Capture the cell that displays the provided text and extract its (x, y) central coordinate. 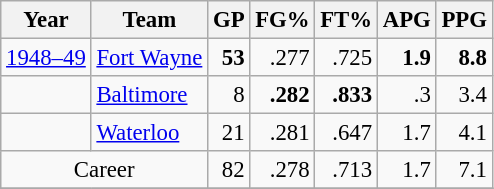
8 (229, 95)
4.1 (464, 133)
1.9 (406, 58)
.725 (346, 58)
Waterloo (150, 133)
53 (229, 58)
FT% (346, 20)
.3 (406, 95)
Baltimore (150, 95)
.277 (282, 58)
21 (229, 133)
FG% (282, 20)
.282 (282, 95)
.278 (282, 170)
Fort Wayne (150, 58)
Team (150, 20)
82 (229, 170)
APG (406, 20)
1948–49 (46, 58)
3.4 (464, 95)
.833 (346, 95)
7.1 (464, 170)
.713 (346, 170)
.281 (282, 133)
Year (46, 20)
.647 (346, 133)
Career (104, 170)
8.8 (464, 58)
GP (229, 20)
PPG (464, 20)
